Return [x, y] of the center of cell containing provided text 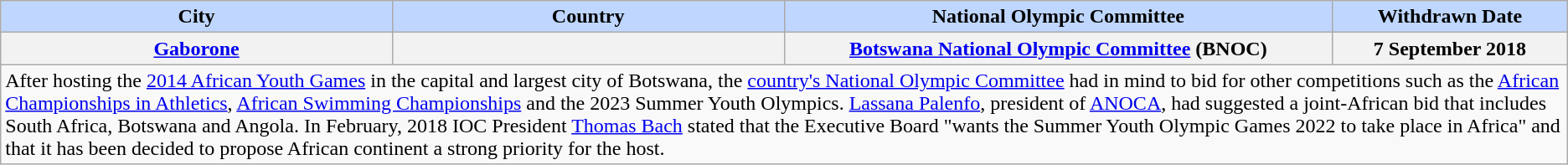
City [197, 17]
Botswana National Olympic Committee (BNOC) [1059, 49]
Withdrawn Date [1451, 17]
Country [588, 17]
Gaborone [197, 49]
National Olympic Committee [1059, 17]
7 September 2018 [1451, 49]
